Find where the given text appears and provide that cell's center as [X, Y] coordinate. 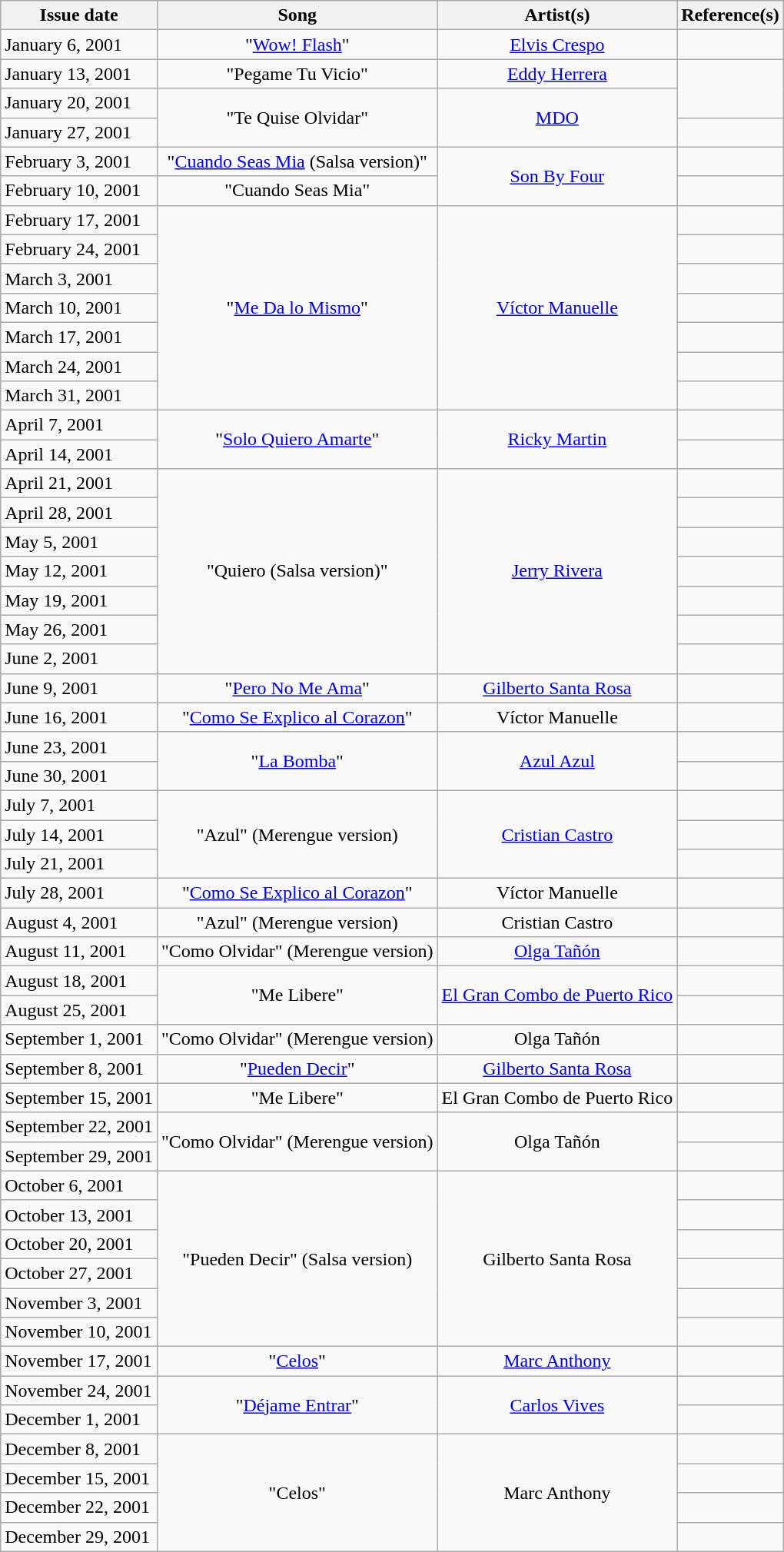
Elvis Crespo [557, 45]
February 3, 2001 [79, 161]
"Me Da lo Mismo" [297, 307]
Azul Azul [557, 761]
"Pero No Me Ama" [297, 688]
April 21, 2001 [79, 484]
May 12, 2001 [79, 571]
Son By Four [557, 176]
October 27, 2001 [79, 1273]
April 14, 2001 [79, 454]
Artist(s) [557, 15]
Song [297, 15]
November 17, 2001 [79, 1361]
Reference(s) [730, 15]
February 24, 2001 [79, 249]
June 2, 2001 [79, 659]
"Pueden Decir" [297, 1068]
May 19, 2001 [79, 600]
August 25, 2001 [79, 1010]
Carlos Vives [557, 1405]
November 24, 2001 [79, 1391]
October 13, 2001 [79, 1215]
October 20, 2001 [79, 1244]
July 21, 2001 [79, 864]
September 8, 2001 [79, 1068]
"Pueden Decir" (Salsa version) [297, 1258]
"Wow! Flash" [297, 45]
"Solo Quiero Amarte" [297, 440]
January 27, 2001 [79, 132]
"La Bomba" [297, 761]
March 31, 2001 [79, 396]
September 29, 2001 [79, 1156]
"Cuando Seas Mia (Salsa version)" [297, 161]
MDO [557, 118]
Ricky Martin [557, 440]
January 13, 2001 [79, 74]
June 16, 2001 [79, 717]
March 17, 2001 [79, 337]
December 8, 2001 [79, 1449]
Jerry Rivera [557, 571]
March 3, 2001 [79, 278]
November 10, 2001 [79, 1332]
"Cuando Seas Mia" [297, 191]
March 10, 2001 [79, 307]
May 5, 2001 [79, 542]
"Déjame Entrar" [297, 1405]
September 22, 2001 [79, 1127]
December 15, 2001 [79, 1478]
Eddy Herrera [557, 74]
June 23, 2001 [79, 746]
April 7, 2001 [79, 425]
April 28, 2001 [79, 513]
August 18, 2001 [79, 981]
"Quiero (Salsa version)" [297, 571]
July 14, 2001 [79, 834]
August 4, 2001 [79, 922]
February 17, 2001 [79, 220]
June 30, 2001 [79, 776]
"Te Quise Olvidar" [297, 118]
July 28, 2001 [79, 893]
February 10, 2001 [79, 191]
December 1, 2001 [79, 1420]
September 15, 2001 [79, 1098]
August 11, 2001 [79, 952]
July 7, 2001 [79, 805]
January 6, 2001 [79, 45]
December 29, 2001 [79, 1537]
January 20, 2001 [79, 103]
"Pegame Tu Vicio" [297, 74]
October 6, 2001 [79, 1185]
June 9, 2001 [79, 688]
Issue date [79, 15]
November 3, 2001 [79, 1303]
March 24, 2001 [79, 367]
May 26, 2001 [79, 630]
December 22, 2001 [79, 1507]
September 1, 2001 [79, 1039]
